Return the (x, y) coordinate for the center point of the cell that contains the specified text.  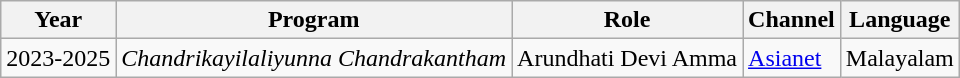
Malayalam (900, 58)
Arundhati Devi Amma (628, 58)
Role (628, 20)
Asianet (792, 58)
2023-2025 (58, 58)
Language (900, 20)
Channel (792, 20)
Year (58, 20)
Chandrikayilaliyunna Chandrakantham (314, 58)
Program (314, 20)
